Extract the [X, Y] coordinate from the center of the cell holding the provided text.  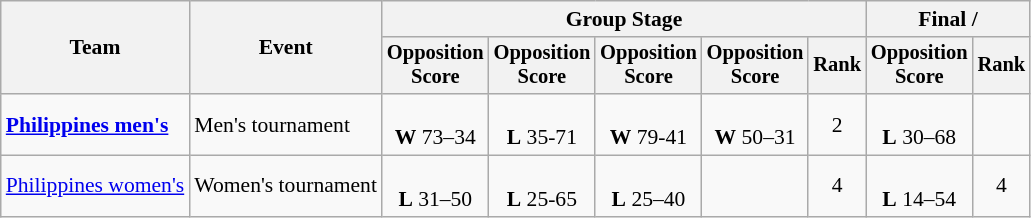
W 73–34 [436, 124]
W 50–31 [756, 124]
L 14–54 [920, 186]
Philippines women's [96, 186]
L 25–40 [648, 186]
L 31–50 [436, 186]
Team [96, 48]
W 79-41 [648, 124]
2 [837, 124]
L 30–68 [920, 124]
Final / [948, 19]
L 25-65 [542, 186]
Event [286, 48]
Women's tournament [286, 186]
Group Stage [624, 19]
Philippines men's [96, 124]
Men's tournament [286, 124]
L 35-71 [542, 124]
